Extract the (X, Y) coordinate from the center of the cell holding the provided text.  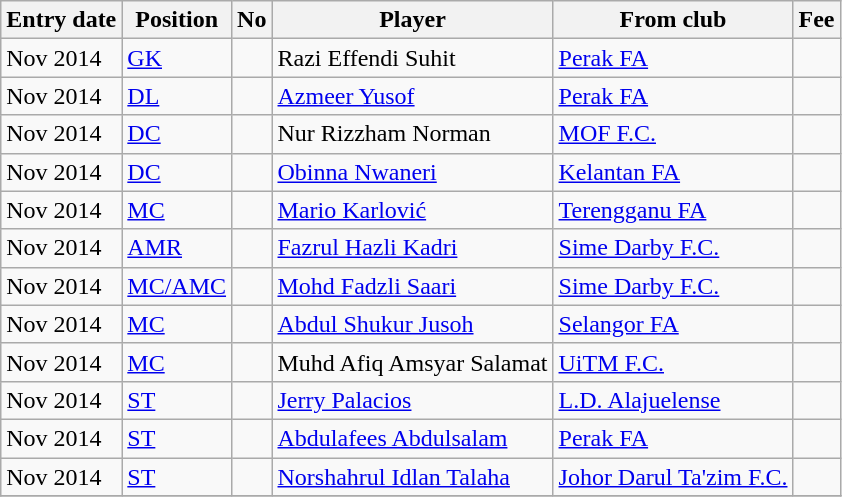
Fee (816, 20)
Razi Effendi Suhit (412, 58)
Abdulafees Abdulsalam (412, 438)
Terengganu FA (673, 210)
L.D. Alajuelense (673, 400)
AMR (177, 248)
From club (673, 20)
Jerry Palacios (412, 400)
Johor Darul Ta'zim F.C. (673, 477)
Obinna Nwaneri (412, 172)
MC/AMC (177, 286)
Selangor FA (673, 324)
Muhd Afiq Amsyar Salamat (412, 362)
Entry date (62, 20)
UiTM F.C. (673, 362)
MOF F.C. (673, 134)
No (252, 20)
Player (412, 20)
DL (177, 96)
Nur Rizzham Norman (412, 134)
Norshahrul Idlan Talaha (412, 477)
Fazrul Hazli Kadri (412, 248)
Abdul Shukur Jusoh (412, 324)
Kelantan FA (673, 172)
Mario Karlović (412, 210)
Azmeer Yusof (412, 96)
Mohd Fadzli Saari (412, 286)
GK (177, 58)
Position (177, 20)
